Search for the cell housing the specified text and yield its (X, Y) center coordinate. 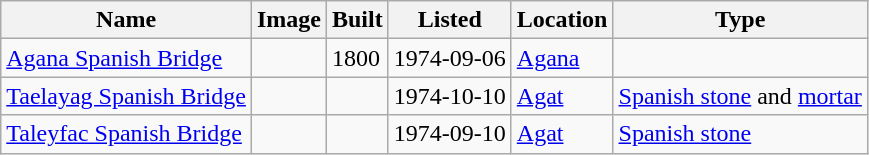
Location (562, 20)
Spanish stone and mortar (740, 96)
Image (288, 20)
1974-09-06 (450, 58)
1974-09-10 (450, 134)
Listed (450, 20)
Name (126, 20)
Taleyfac Spanish Bridge (126, 134)
Type (740, 20)
1974-10-10 (450, 96)
Agana Spanish Bridge (126, 58)
Agana (562, 58)
1800 (357, 58)
Spanish stone (740, 134)
Taelayag Spanish Bridge (126, 96)
Built (357, 20)
